Capture the cell that displays the provided text and extract its (x, y) central coordinate. 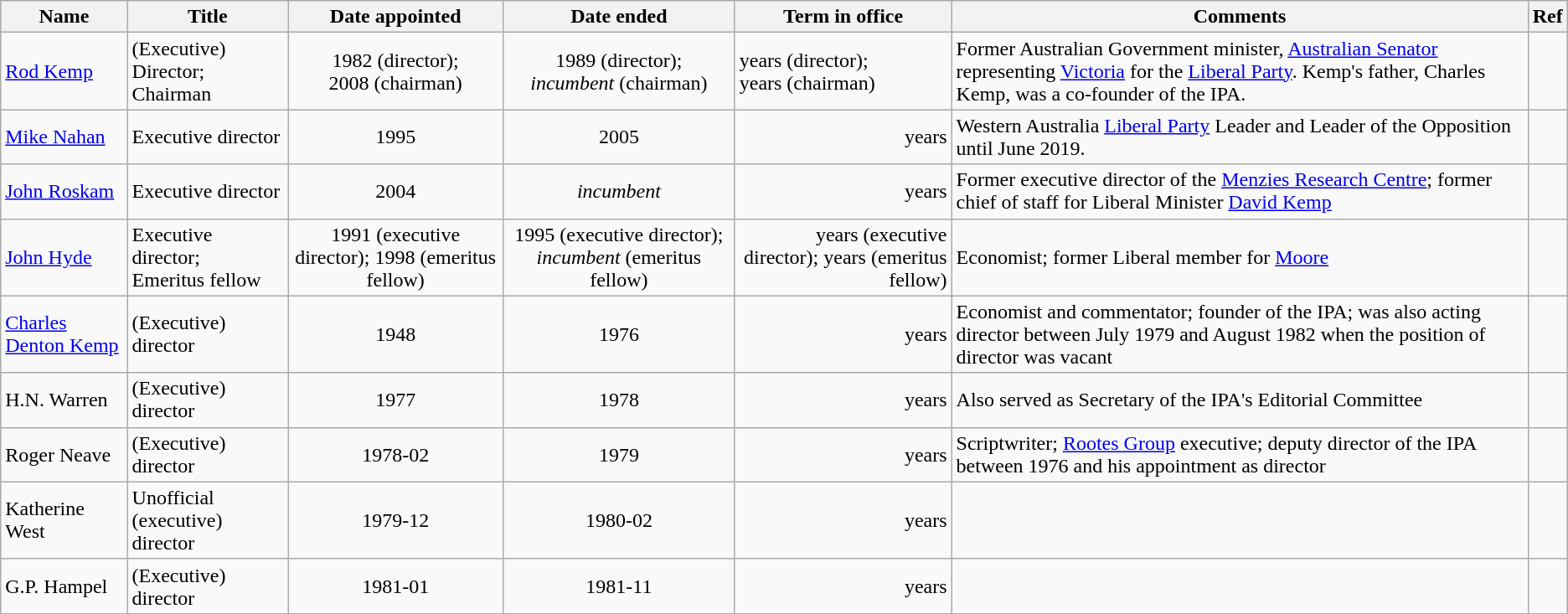
Term in office (843, 17)
1995 (395, 137)
1981-11 (620, 586)
1980-02 (620, 520)
Comments (1240, 17)
Charles Denton Kemp (64, 334)
Economist and commentator; founder of the IPA; was also acting director between July 1979 and August 1982 when the position of director was vacant (1240, 334)
years (executive director); years (emeritus fellow) (843, 257)
Katherine West (64, 520)
Unofficial (executive) director (208, 520)
1979-12 (395, 520)
John Hyde (64, 257)
Executive director;Emeritus fellow (208, 257)
1982 (director);2008 (chairman) (395, 71)
Roger Neave (64, 454)
Western Australia Liberal Party Leader and Leader of the Opposition until June 2019. (1240, 137)
1991 (executive director); 1998 (emeritus fellow) (395, 257)
Rod Kemp (64, 71)
1989 (director);incumbent (chairman) (620, 71)
2004 (395, 191)
1981-01 (395, 586)
2005 (620, 137)
Mike Nahan (64, 137)
Date appointed (395, 17)
Name (64, 17)
H.N. Warren (64, 400)
John Roskam (64, 191)
Scriptwriter; Rootes Group executive; deputy director of the IPA between 1976 and his appointment as director (1240, 454)
Title (208, 17)
years (director); years (chairman) (843, 71)
Date ended (620, 17)
1978-02 (395, 454)
G.P. Hampel (64, 586)
(Executive) Director;Chairman (208, 71)
incumbent (620, 191)
1979 (620, 454)
Also served as Secretary of the IPA's Editorial Committee (1240, 400)
1978 (620, 400)
1977 (395, 400)
1976 (620, 334)
1948 (395, 334)
Ref (1548, 17)
Economist; former Liberal member for Moore (1240, 257)
Former executive director of the Menzies Research Centre; former chief of staff for Liberal Minister David Kemp (1240, 191)
1995 (executive director); incumbent (emeritus fellow) (620, 257)
